For the text-containing cell, return its midpoint in (x, y) coordinate format. 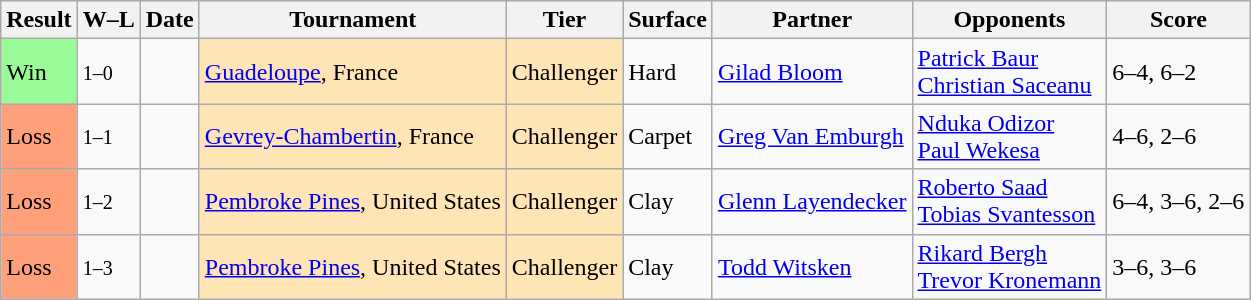
6–4, 3–6, 2–6 (1178, 202)
Gilad Bloom (812, 72)
Partner (812, 20)
1–0 (108, 72)
Glenn Layendecker (812, 202)
Tier (564, 20)
Greg Van Emburgh (812, 136)
Rikard Bergh Trevor Kronemann (1010, 266)
Surface (668, 20)
Win (39, 72)
1–1 (108, 136)
Date (170, 20)
Opponents (1010, 20)
Tournament (352, 20)
6–4, 6–2 (1178, 72)
1–2 (108, 202)
3–6, 3–6 (1178, 266)
4–6, 2–6 (1178, 136)
Hard (668, 72)
Score (1178, 20)
1–3 (108, 266)
Nduka Odizor Paul Wekesa (1010, 136)
Roberto Saad Tobias Svantesson (1010, 202)
W–L (108, 20)
Guadeloupe, France (352, 72)
Carpet (668, 136)
Todd Witsken (812, 266)
Patrick Baur Christian Saceanu (1010, 72)
Result (39, 20)
Gevrey-Chambertin, France (352, 136)
